Return [X, Y] of the center of cell containing provided text 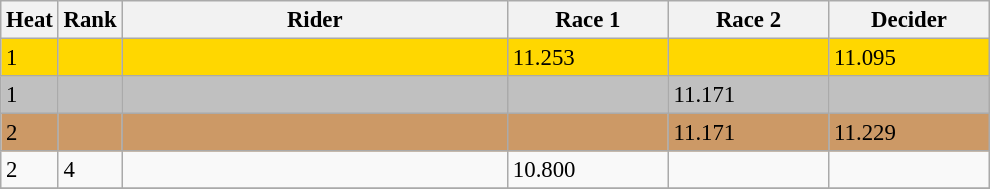
Heat [30, 20]
10.800 [588, 170]
Race 2 [748, 20]
Rider [315, 20]
Rank [90, 20]
11.253 [588, 58]
11.229 [910, 133]
Decider [910, 20]
Race 1 [588, 20]
11.095 [910, 58]
4 [90, 170]
